Locate the cell with the specified text and output its [x, y] center coordinate. 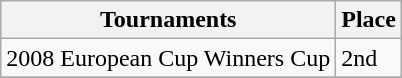
2nd [369, 58]
2008 European Cup Winners Cup [168, 58]
Tournaments [168, 20]
Place [369, 20]
